Scan for the cell matching the given text and deliver its [X, Y] coordinate at center. 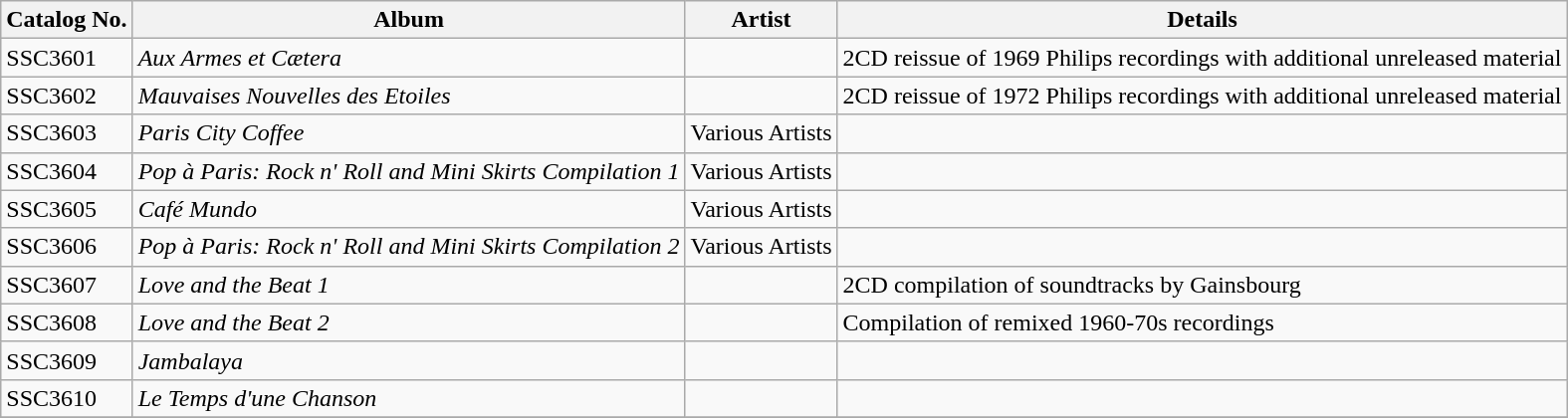
Aux Armes et Cætera [408, 58]
2CD reissue of 1972 Philips recordings with additional unreleased material [1203, 96]
SSC3610 [67, 398]
Café Mundo [408, 209]
Catalog No. [67, 20]
SSC3602 [67, 96]
Album [408, 20]
SSC3606 [67, 247]
SSC3607 [67, 285]
SSC3604 [67, 171]
Details [1203, 20]
2CD reissue of 1969 Philips recordings with additional unreleased material [1203, 58]
Pop à Paris: Rock n' Roll and Mini Skirts Compilation 2 [408, 247]
SSC3601 [67, 58]
Pop à Paris: Rock n' Roll and Mini Skirts Compilation 1 [408, 171]
Le Temps d'une Chanson [408, 398]
Artist [761, 20]
Compilation of remixed 1960-70s recordings [1203, 322]
SSC3605 [67, 209]
Paris City Coffee [408, 133]
SSC3603 [67, 133]
Love and the Beat 2 [408, 322]
SSC3609 [67, 360]
Jambalaya [408, 360]
2CD compilation of soundtracks by Gainsbourg [1203, 285]
Love and the Beat 1 [408, 285]
SSC3608 [67, 322]
Mauvaises Nouvelles des Etoiles [408, 96]
